Return (X, Y) of the center of cell containing provided text 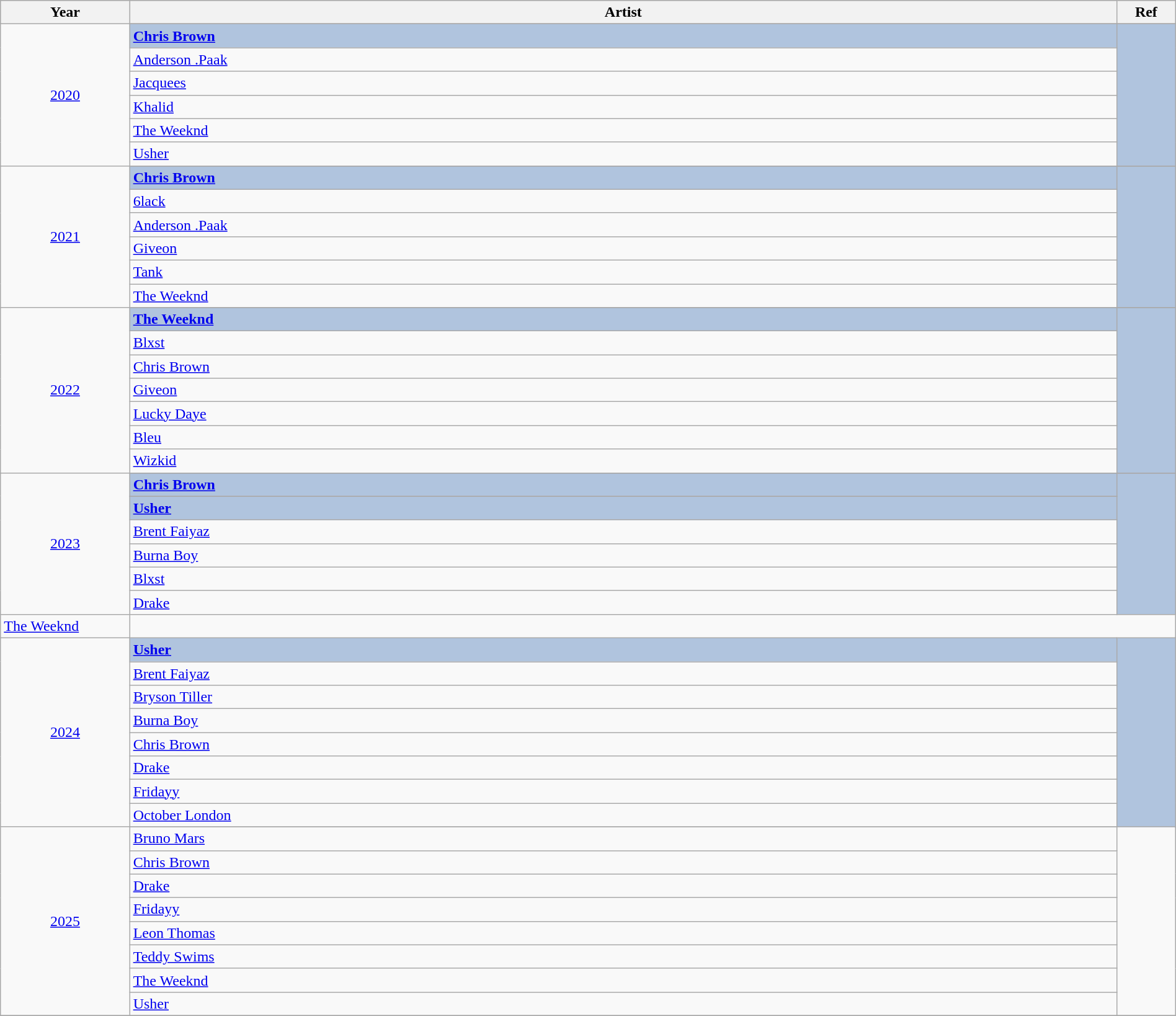
Leon Thomas (623, 933)
Bleu (623, 437)
Jacquees (623, 83)
2025 (65, 921)
Teddy Swims (623, 956)
Artist (623, 12)
October London (623, 815)
Lucky Daye (623, 414)
Bruno Mars (623, 839)
2024 (65, 732)
2021 (65, 236)
2023 (65, 543)
Khalid (623, 107)
6lack (623, 201)
2022 (65, 390)
Ref (1146, 12)
Year (65, 12)
Wizkid (623, 461)
2020 (65, 95)
Tank (623, 272)
Bryson Tiller (623, 697)
